Identify which cell holds the provided text, then report its (x, y) central coordinate. 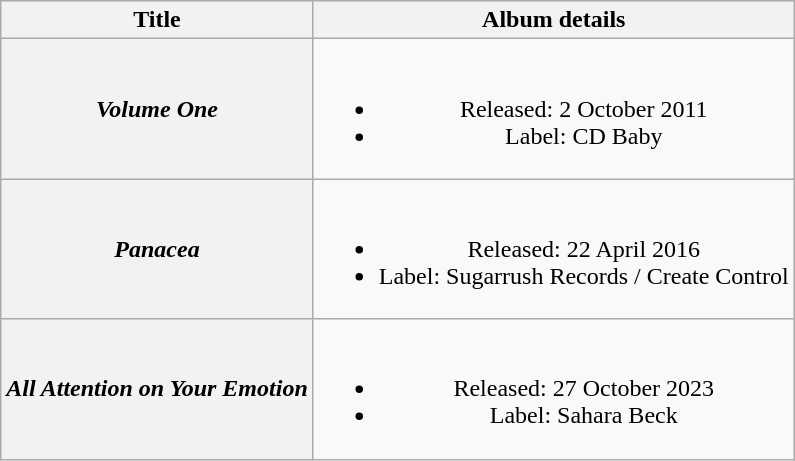
All Attention on Your Emotion (158, 389)
Album details (554, 20)
Released: 2 October 2011Label: CD Baby (554, 109)
Released: 27 October 2023Label: Sahara Beck (554, 389)
Volume One (158, 109)
Title (158, 20)
Released: 22 April 2016Label: Sugarrush Records / Create Control (554, 249)
Panacea (158, 249)
